Capture the cell that displays the provided text and extract its (X, Y) central coordinate. 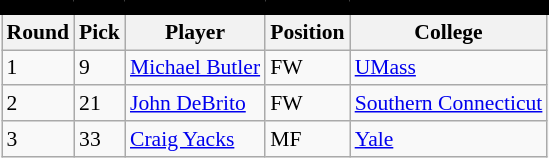
Pick (100, 32)
Southern Connecticut (449, 104)
UMass (449, 68)
3 (38, 139)
21 (100, 104)
Position (307, 32)
Player (195, 32)
Round (38, 32)
Yale (449, 139)
33 (100, 139)
John DeBrito (195, 104)
MF (307, 139)
9 (100, 68)
1 (38, 68)
College (449, 32)
2 (38, 104)
Michael Butler (195, 68)
Craig Yacks (195, 139)
